Return (x, y) of the center of cell containing provided text 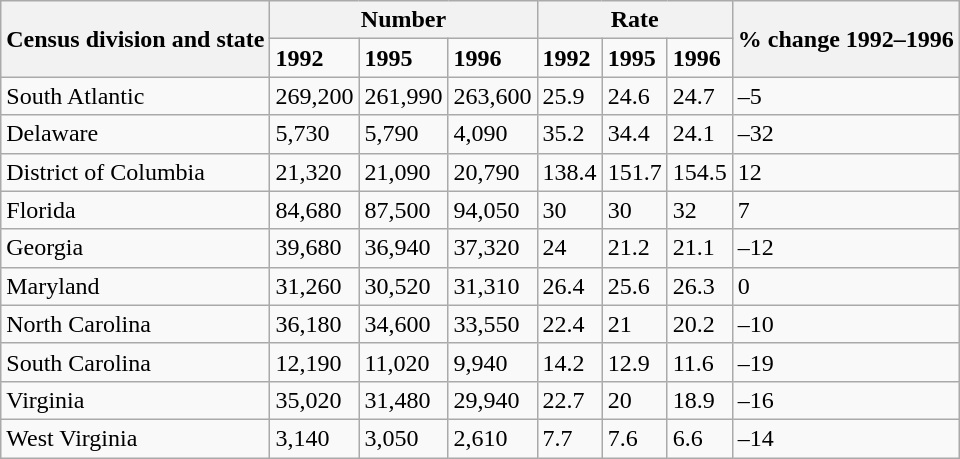
West Virginia (136, 438)
30,520 (404, 286)
–16 (846, 400)
21 (634, 324)
87,500 (404, 210)
22.4 (570, 324)
–19 (846, 362)
11,020 (404, 362)
26.4 (570, 286)
35.2 (570, 134)
22.7 (570, 400)
34.4 (634, 134)
31,260 (314, 286)
12,190 (314, 362)
5,730 (314, 134)
4,090 (492, 134)
24.1 (700, 134)
34,600 (404, 324)
Number (404, 20)
–12 (846, 248)
37,320 (492, 248)
Virginia (136, 400)
–32 (846, 134)
21,090 (404, 172)
31,310 (492, 286)
5,790 (404, 134)
Census division and state (136, 39)
Maryland (136, 286)
21.2 (634, 248)
25.9 (570, 96)
–5 (846, 96)
2,610 (492, 438)
24 (570, 248)
Rate (634, 20)
7 (846, 210)
84,680 (314, 210)
25.6 (634, 286)
–10 (846, 324)
24.6 (634, 96)
South Atlantic (136, 96)
36,940 (404, 248)
Delaware (136, 134)
31,480 (404, 400)
9,940 (492, 362)
24.7 (700, 96)
District of Columbia (136, 172)
263,600 (492, 96)
36,180 (314, 324)
151.7 (634, 172)
12 (846, 172)
South Carolina (136, 362)
29,940 (492, 400)
26.3 (700, 286)
20 (634, 400)
35,020 (314, 400)
33,550 (492, 324)
261,990 (404, 96)
94,050 (492, 210)
7.7 (570, 438)
0 (846, 286)
11.6 (700, 362)
21,320 (314, 172)
12.9 (634, 362)
3,050 (404, 438)
154.5 (700, 172)
32 (700, 210)
138.4 (570, 172)
7.6 (634, 438)
20,790 (492, 172)
3,140 (314, 438)
6.6 (700, 438)
20.2 (700, 324)
Florida (136, 210)
21.1 (700, 248)
14.2 (570, 362)
–14 (846, 438)
Georgia (136, 248)
North Carolina (136, 324)
269,200 (314, 96)
18.9 (700, 400)
% change 1992–1996 (846, 39)
39,680 (314, 248)
